From the cell containing the given text, extract its center point as [x, y] coordinate. 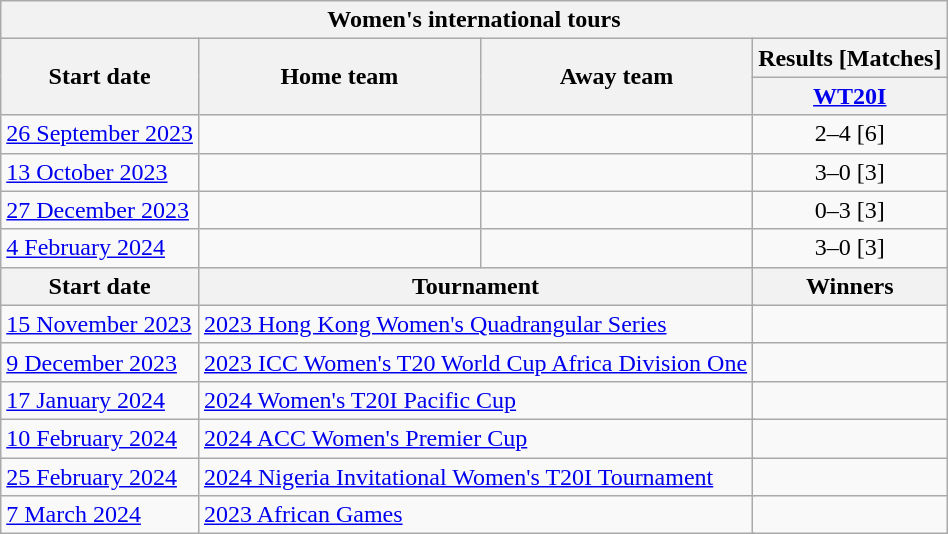
2023 ICC Women's T20 World Cup Africa Division One [475, 362]
2024 ACC Women's Premier Cup [475, 438]
Winners [850, 286]
26 September 2023 [100, 134]
Women's international tours [474, 20]
WT20I [850, 96]
25 February 2024 [100, 477]
Tournament [475, 286]
Away team [616, 77]
17 January 2024 [100, 400]
27 December 2023 [100, 210]
10 February 2024 [100, 438]
13 October 2023 [100, 172]
15 November 2023 [100, 324]
Results [Matches] [850, 58]
0–3 [3] [850, 210]
2024 Nigeria Invitational Women's T20I Tournament [475, 477]
2023 Hong Kong Women's Quadrangular Series [475, 324]
2023 African Games [475, 515]
7 March 2024 [100, 515]
2–4 [6] [850, 134]
Home team [339, 77]
2024 Women's T20I Pacific Cup [475, 400]
9 December 2023 [100, 362]
4 February 2024 [100, 248]
